From the cell containing the given text, extract its center point as [X, Y] coordinate. 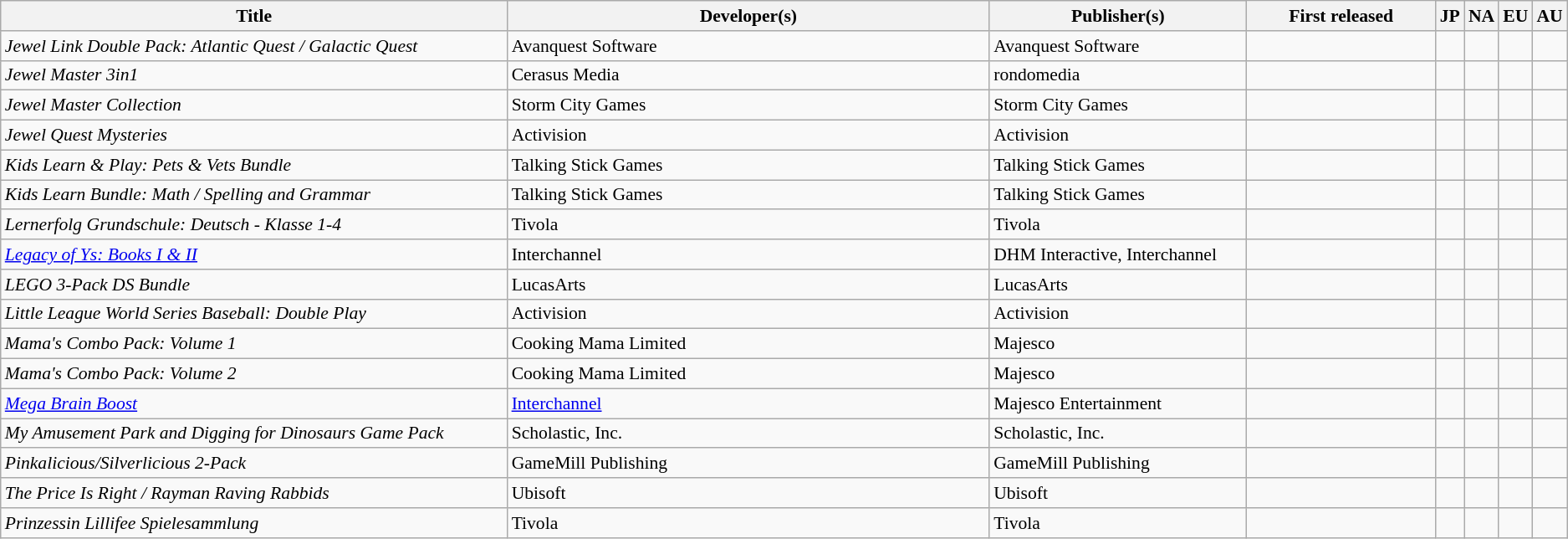
LEGO 3-Pack DS Bundle [254, 285]
Kids Learn & Play: Pets & Vets Bundle [254, 165]
Lernerfolg Grundschule: Deutsch - Klasse 1-4 [254, 225]
Pinkalicious/Silverlicious 2-Pack [254, 464]
Jewel Master Collection [254, 105]
Developer(s) [749, 16]
Jewel Master 3in1 [254, 75]
Little League World Series Baseball: Double Play [254, 314]
Cerasus Media [749, 75]
Legacy of Ys: Books I & II [254, 254]
My Amusement Park and Digging for Dinosaurs Game Pack [254, 434]
Mama's Combo Pack: Volume 2 [254, 374]
First released [1341, 16]
EU [1515, 16]
DHM Interactive, Interchannel [1117, 254]
Publisher(s) [1117, 16]
Kids Learn Bundle: Math / Spelling and Grammar [254, 195]
Prinzessin Lillifee Spielesammlung [254, 523]
Majesco Entertainment [1117, 403]
Title [254, 16]
rondomedia [1117, 75]
Jewel Quest Mysteries [254, 136]
AU [1549, 16]
Jewel Link Double Pack: Atlantic Quest / Galactic Quest [254, 46]
JP [1450, 16]
Mega Brain Boost [254, 403]
NA [1482, 16]
Mama's Combo Pack: Volume 1 [254, 344]
The Price Is Right / Rayman Raving Rabbids [254, 493]
